Capture the cell that displays the provided text and extract its (X, Y) central coordinate. 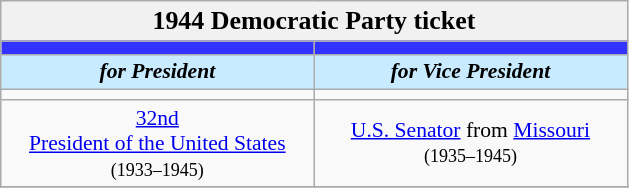
32ndPresident of the United States(1933–1945) (158, 144)
for Vice President (470, 72)
1944 Democratic Party ticket (314, 21)
U.S. Senator from Missouri(1935–1945) (470, 144)
for President (158, 72)
